Return the [X, Y] coordinate for the center point of the cell that contains the specified text.  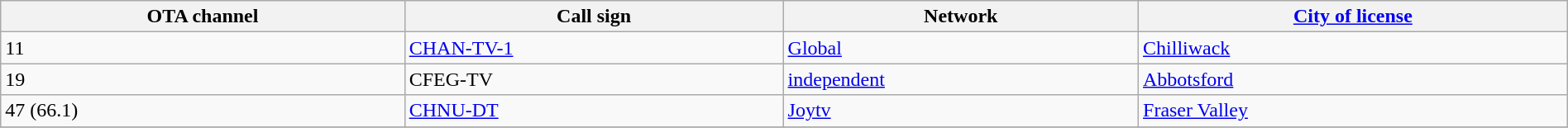
Chilliwack [1353, 48]
Network [961, 17]
CHAN-TV-1 [594, 48]
City of license [1353, 17]
OTA channel [203, 17]
independent [961, 79]
Joytv [961, 111]
19 [203, 79]
Call sign [594, 17]
Abbotsford [1353, 79]
CFEG-TV [594, 79]
11 [203, 48]
47 (66.1) [203, 111]
Fraser Valley [1353, 111]
Global [961, 48]
CHNU-DT [594, 111]
